Identify which cell holds the provided text, then report its (X, Y) central coordinate. 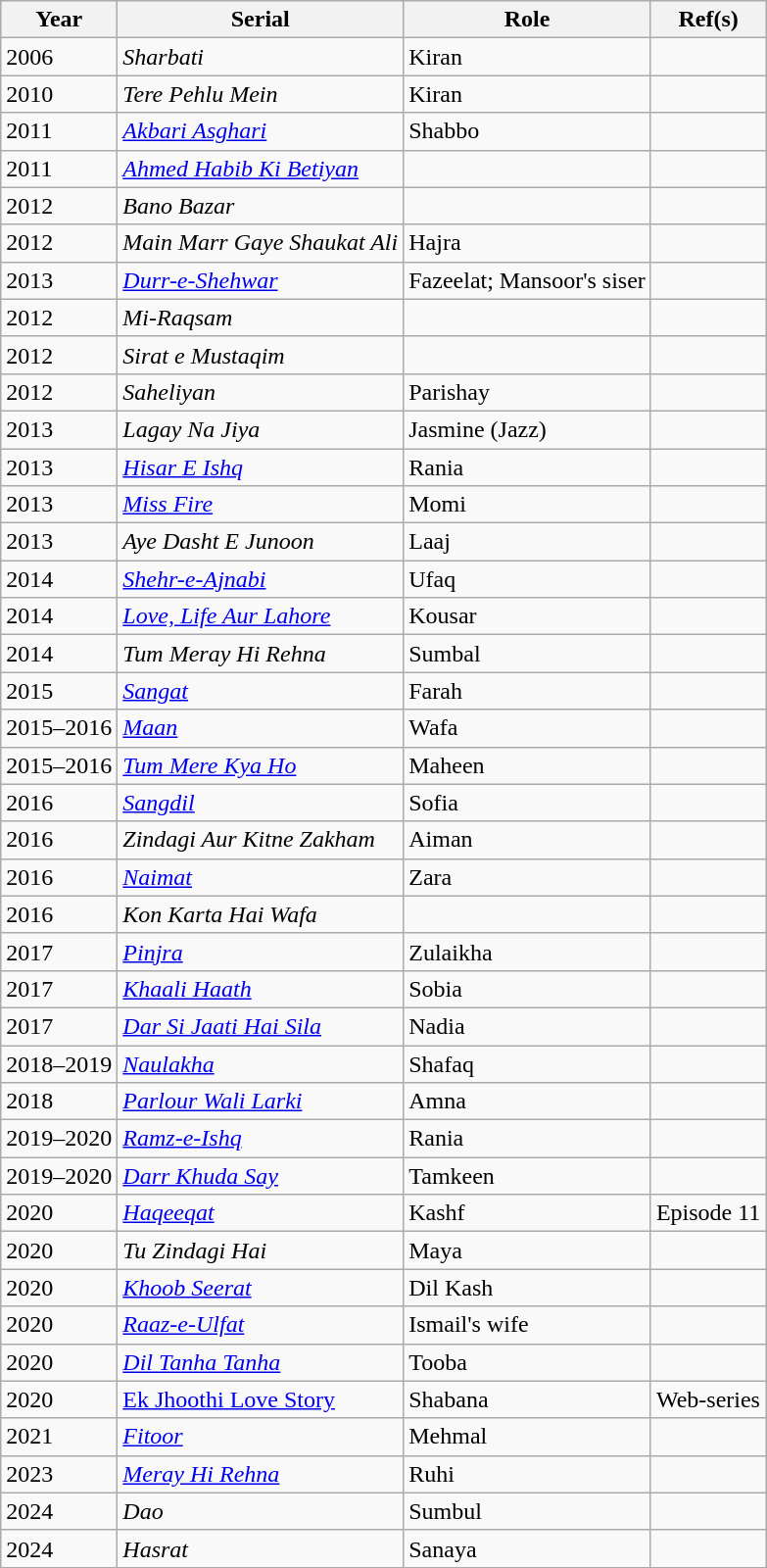
Kashf (527, 1213)
Fazeelat; Mansoor's siser (527, 280)
Ahmed Habib Ki Betiyan (261, 169)
Shabbo (527, 131)
Maya (527, 1250)
Sangdil (261, 803)
Akbari Asghari (261, 131)
Aiman (527, 840)
Raaz-e-Ulfat (261, 1325)
Sirat e Mustaqim (261, 355)
2010 (59, 94)
Hajra (527, 243)
2015 (59, 691)
Episode 11 (707, 1213)
Year (59, 20)
Zulaikha (527, 952)
Zara (527, 877)
Nadia (527, 1026)
Naimat (261, 877)
Sharbati (261, 57)
Mehmal (527, 1437)
Khoob Seerat (261, 1288)
Tooba (527, 1362)
Farah (527, 691)
Zindagi Aur Kitne Zakham (261, 840)
Ufaq (527, 579)
Shabana (527, 1399)
2018 (59, 1102)
Fitoor (261, 1437)
Ek Jhoothi Love Story (261, 1399)
Hasrat (261, 1548)
Parlour Wali Larki (261, 1102)
Maan (261, 728)
Role (527, 20)
Parishay (527, 392)
Dil Kash (527, 1288)
Maheen (527, 765)
Wafa (527, 728)
Durr-e-Shehwar (261, 280)
Web-series (707, 1399)
Laaj (527, 542)
Pinjra (261, 952)
Saheliyan (261, 392)
Serial (261, 20)
Love, Life Aur Lahore (261, 616)
Main Marr Gaye Shaukat Ali (261, 243)
Haqeeqat (261, 1213)
Sofia (527, 803)
Kousar (527, 616)
Sangat (261, 691)
Ref(s) (707, 20)
2018–2019 (59, 1063)
Hisar E Ishq (261, 467)
Ruhi (527, 1474)
Lagay Na Jiya (261, 429)
Naulakha (261, 1063)
Tum Meray Hi Rehna (261, 654)
Tum Mere Kya Ho (261, 765)
Tu Zindagi Hai (261, 1250)
2006 (59, 57)
Aye Dasht E Junoon (261, 542)
Mi-Raqsam (261, 318)
2023 (59, 1474)
2021 (59, 1437)
Jasmine (Jazz) (527, 429)
Bano Bazar (261, 206)
Shehr-e-Ajnabi (261, 579)
Sumbul (527, 1511)
Meray Hi Rehna (261, 1474)
Sobia (527, 989)
Sumbal (527, 654)
Kon Karta Hai Wafa (261, 914)
Ismail's wife (527, 1325)
Tamkeen (527, 1176)
Amna (527, 1102)
Khaali Haath (261, 989)
Dil Tanha Tanha (261, 1362)
Dao (261, 1511)
Tere Pehlu Mein (261, 94)
Dar Si Jaati Hai Sila (261, 1026)
Sanaya (527, 1548)
Momi (527, 505)
Shafaq (527, 1063)
Darr Khuda Say (261, 1176)
Ramz-e-Ishq (261, 1139)
Miss Fire (261, 505)
